Extract the (X, Y) coordinate from the center of the cell holding the provided text.  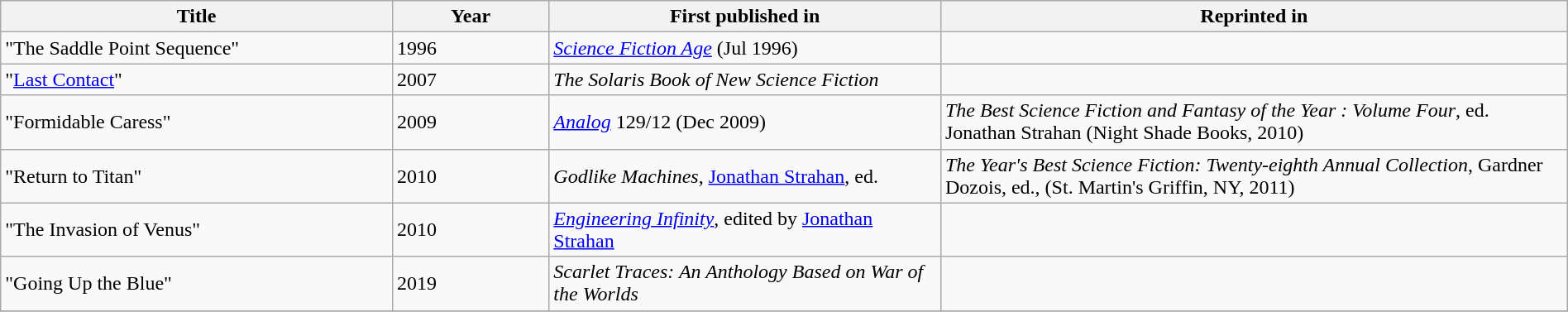
The Best Science Fiction and Fantasy of the Year : Volume Four, ed. Jonathan Strahan (Night Shade Books, 2010) (1254, 122)
2009 (470, 122)
Analog 129/12 (Dec 2009) (745, 122)
"The Saddle Point Sequence" (197, 48)
First published in (745, 17)
Science Fiction Age (Jul 1996) (745, 48)
"Last Contact" (197, 79)
The Year's Best Science Fiction: Twenty-eighth Annual Collection, Gardner Dozois, ed., (St. Martin's Griffin, NY, 2011) (1254, 175)
Reprinted in (1254, 17)
"Going Up the Blue" (197, 283)
Title (197, 17)
Godlike Machines, Jonathan Strahan, ed. (745, 175)
Engineering Infinity, edited by Jonathan Strahan (745, 230)
Scarlet Traces: An Anthology Based on War of the Worlds (745, 283)
"The Invasion of Venus" (197, 230)
Year (470, 17)
2019 (470, 283)
"Return to Titan" (197, 175)
The Solaris Book of New Science Fiction (745, 79)
"Formidable Caress" (197, 122)
1996 (470, 48)
2007 (470, 79)
